From the cell containing the given text, extract its center point as (x, y) coordinate. 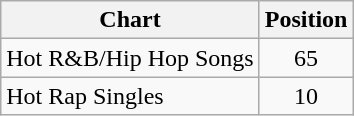
Hot R&B/Hip Hop Songs (130, 58)
Chart (130, 20)
65 (306, 58)
Position (306, 20)
10 (306, 96)
Hot Rap Singles (130, 96)
